For the text-containing cell, return its midpoint in [x, y] coordinate format. 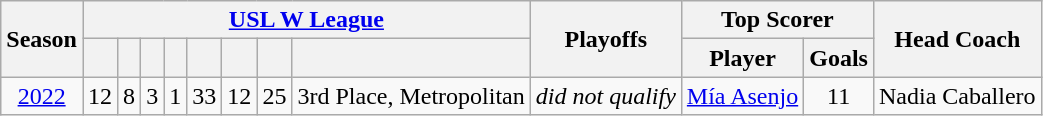
Head Coach [957, 39]
Goals [839, 58]
Nadia Caballero [957, 96]
2022 [42, 96]
8 [130, 96]
11 [839, 96]
Playoffs [606, 39]
1 [176, 96]
33 [204, 96]
Mía Asenjo [742, 96]
USL W League [306, 20]
Top Scorer [777, 20]
3rd Place, Metropolitan [411, 96]
25 [274, 96]
did not qualify [606, 96]
Player [742, 58]
Season [42, 39]
3 [152, 96]
